From the cell containing the given text, extract its center point as [x, y] coordinate. 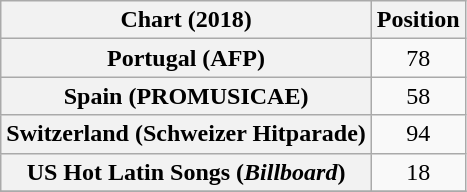
78 [418, 58]
US Hot Latin Songs (Billboard) [186, 172]
94 [418, 134]
Switzerland (Schweizer Hitparade) [186, 134]
Chart (2018) [186, 20]
Portugal (AFP) [186, 58]
Position [418, 20]
18 [418, 172]
58 [418, 96]
Spain (PROMUSICAE) [186, 96]
